For the text-containing cell, return its midpoint in (X, Y) coordinate format. 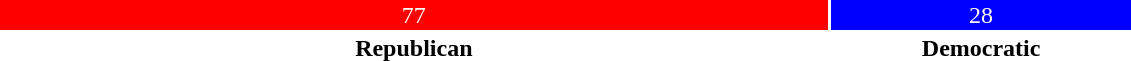
77 (414, 15)
